Output the [x, y] coordinate of the center of the cell containing the given text.  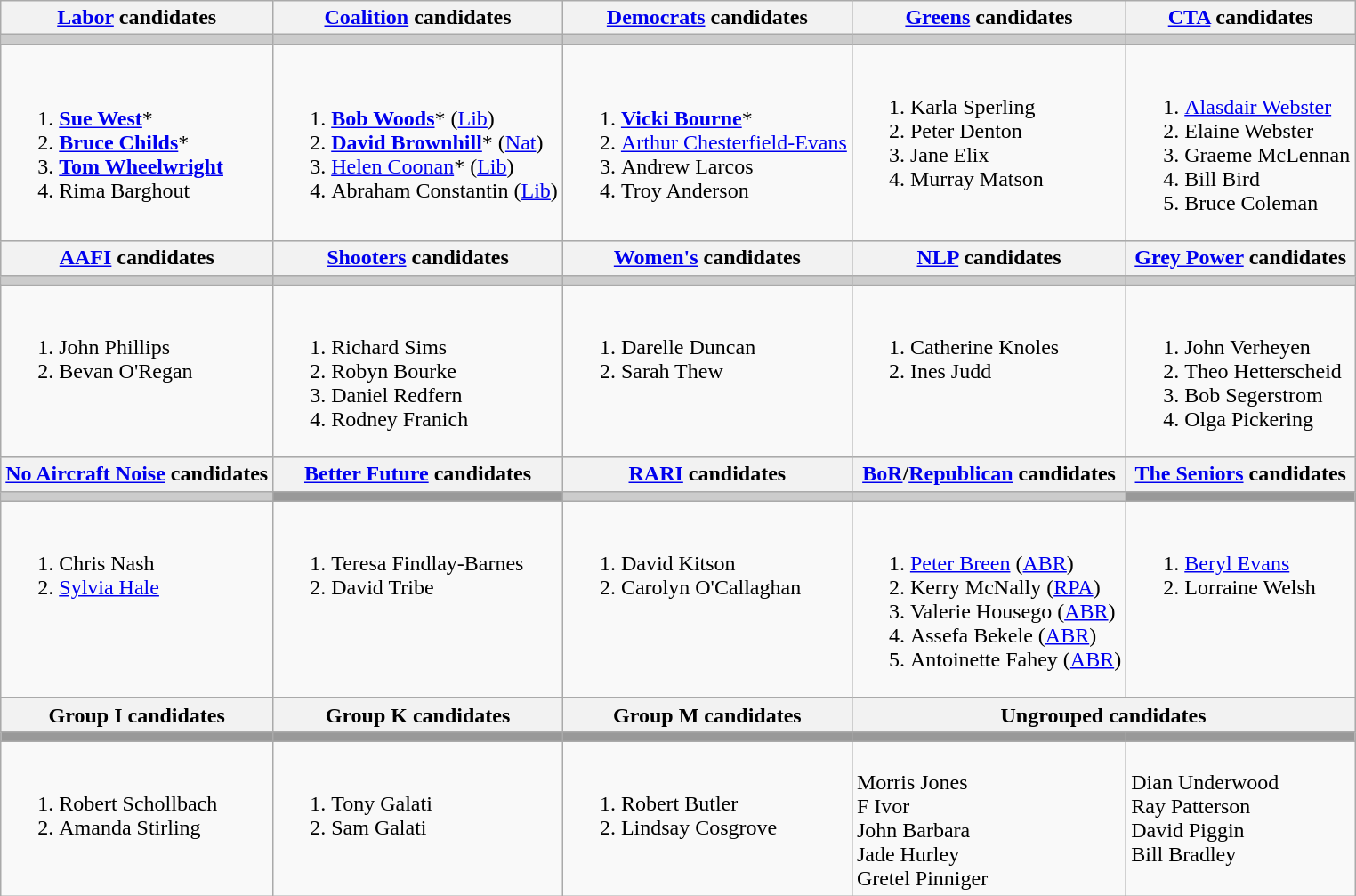
John PhillipsBevan O'Regan [137, 371]
No Aircraft Noise candidates [137, 474]
CTA candidates [1240, 18]
Shooters candidates [418, 258]
Labor candidates [137, 18]
Robert SchollbachAmanda Stirling [137, 819]
Teresa Findlay-BarnesDavid Tribe [418, 600]
Karla SperlingPeter DentonJane ElixMurray Matson [989, 142]
Robert ButlerLindsay Cosgrove [706, 819]
Catherine KnolesInes Judd [989, 371]
Ungrouped candidates [1103, 714]
Sue West*Bruce Childs*Tom WheelwrightRima Barghout [137, 142]
Bob Woods* (Lib)David Brownhill* (Nat)Helen Coonan* (Lib)Abraham Constantin (Lib) [418, 142]
Group K candidates [418, 714]
Better Future candidates [418, 474]
Alasdair WebsterElaine WebsterGraeme McLennanBill BirdBruce Coleman [1240, 142]
Dian Underwood Ray Patterson David Piggin Bill Bradley [1240, 819]
Richard SimsRobyn BourkeDaniel RedfernRodney Franich [418, 371]
NLP candidates [989, 258]
Morris Jones F Ivor John Barbara Jade Hurley Gretel Pinniger [989, 819]
John VerheyenTheo HetterscheidBob SegerstromOlga Pickering [1240, 371]
Chris NashSylvia Hale [137, 600]
Group I candidates [137, 714]
Beryl EvansLorraine Welsh [1240, 600]
BoR/Republican candidates [989, 474]
Democrats candidates [706, 18]
Vicki Bourne*Arthur Chesterfield-EvansAndrew LarcosTroy Anderson [706, 142]
AAFI candidates [137, 258]
The Seniors candidates [1240, 474]
Grey Power candidates [1240, 258]
Coalition candidates [418, 18]
Greens candidates [989, 18]
Peter Breen (ABR)Kerry McNally (RPA)Valerie Housego (ABR)Assefa Bekele (ABR)Antoinette Fahey (ABR) [989, 600]
Women's candidates [706, 258]
Tony GalatiSam Galati [418, 819]
Group M candidates [706, 714]
David KitsonCarolyn O'Callaghan [706, 600]
Darelle DuncanSarah Thew [706, 371]
RARI candidates [706, 474]
